Return (X, Y) of the center of cell containing provided text 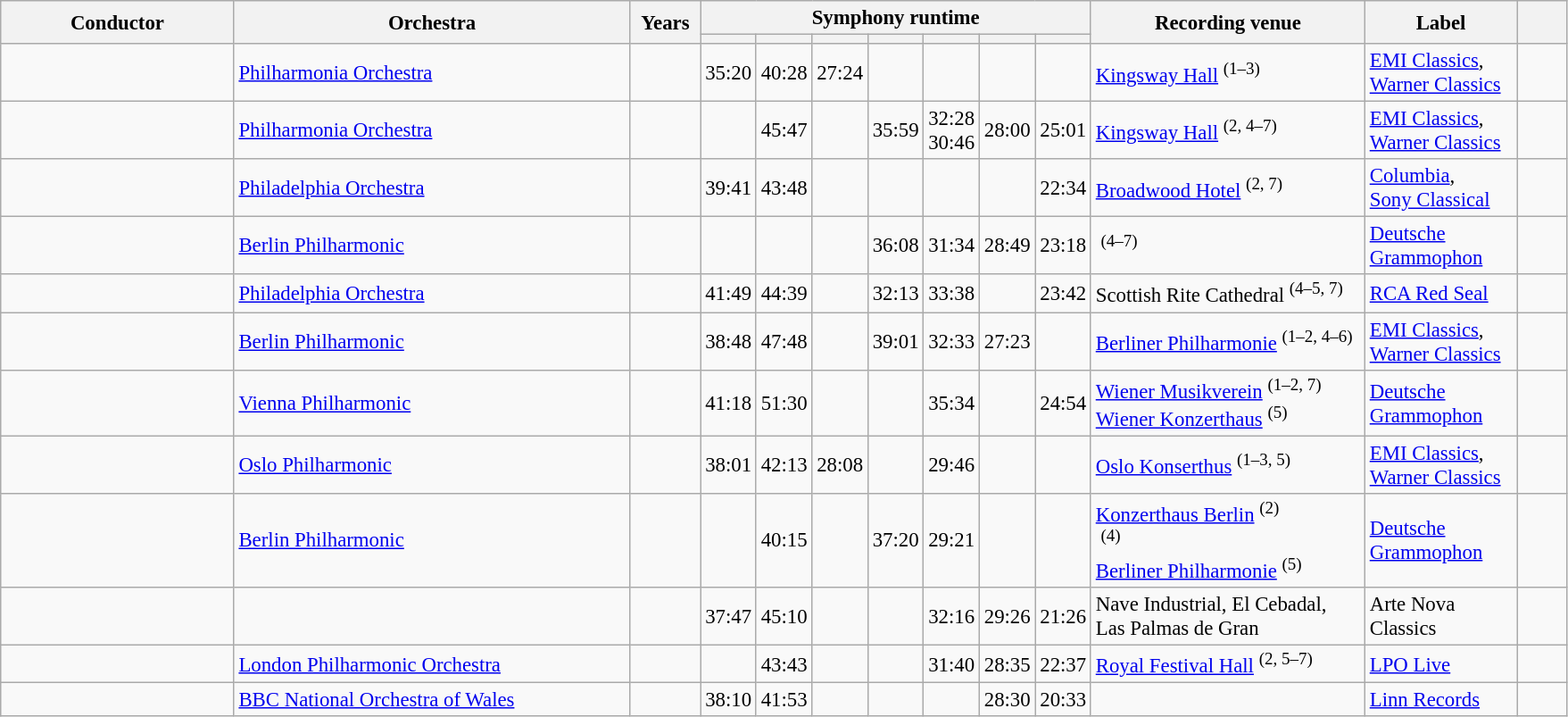
28:49 (1007, 246)
Recording venue (1228, 22)
London Philharmonic Orchestra (432, 664)
27:23 (1007, 341)
29:26 (1007, 616)
47:48 (784, 341)
Scottish Rite Cathedral (4–5, 7) (1228, 294)
28:00 (1007, 130)
RCA Red Seal (1440, 294)
20:33 (1064, 700)
37:47 (728, 616)
32:16 (951, 616)
EMI Classics, Warner Classics (1440, 73)
(4–7) (1228, 246)
Royal Festival Hall (2, 5–7) (1228, 664)
24:54 (1064, 403)
33:38 (951, 294)
Orchestra (432, 22)
38:48 (728, 341)
BBC National Orchestra of Wales (432, 700)
41:53 (784, 700)
21:26 (1064, 616)
41:49 (728, 294)
35:20 (728, 73)
Symphony runtime (896, 18)
29:46 (951, 464)
36:08 (896, 246)
41:18 (728, 403)
37:20 (896, 541)
Broadwood Hotel (2, 7) (1228, 188)
Arte Nova Classics (1440, 616)
Conductor (118, 22)
Nave Industrial, El Cebadal, Las Palmas de Gran (1228, 616)
Kingsway Hall (2, 4–7) (1228, 130)
22:37 (1064, 664)
Label (1440, 22)
51:30 (784, 403)
43:48 (784, 188)
27:24 (841, 73)
28:30 (1007, 700)
43:43 (784, 664)
32:2830:46 (951, 130)
32:33 (951, 341)
23:42 (1064, 294)
Oslo Konserthus (1–3, 5) (1228, 464)
28:08 (841, 464)
38:01 (728, 464)
Vienna Philharmonic (432, 403)
31:40 (951, 664)
35:59 (896, 130)
29:21 (951, 541)
39:01 (896, 341)
45:10 (784, 616)
45:47 (784, 130)
39:41 (728, 188)
22:34 (1064, 188)
31:34 (951, 246)
Oslo Philharmonic (432, 464)
LPO Live (1440, 664)
25:01 (1064, 130)
38:10 (728, 700)
Berliner Philharmonie (1–2, 4–6) (1228, 341)
42:13 (784, 464)
Linn Records (1440, 700)
Wiener Musikverein (1–2, 7)Wiener Konzerthaus (5) (1228, 403)
Years (666, 22)
Columbia,Sony Classical (1440, 188)
35:34 (951, 403)
Kingsway Hall (1–3) (1228, 73)
40:28 (784, 73)
32:13 (896, 294)
40:15 (784, 541)
44:39 (784, 294)
28:35 (1007, 664)
Konzerthaus Berlin (2) (4)Berliner Philharmonie (5) (1228, 541)
23:18 (1064, 246)
